Identify which cell holds the provided text, then report its [X, Y] central coordinate. 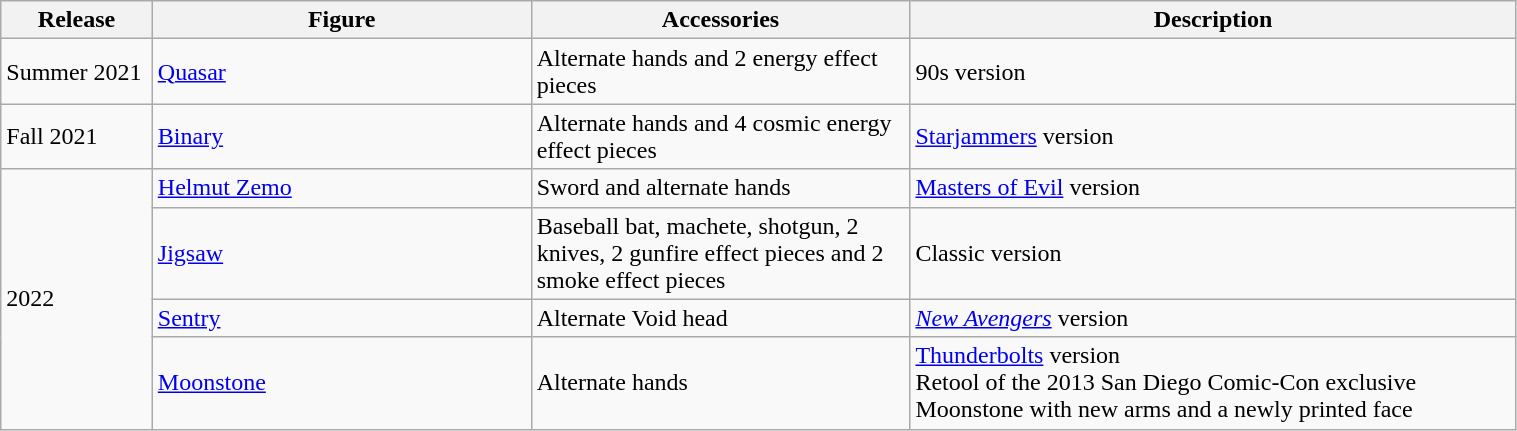
Release [77, 20]
Alternate hands and 2 energy effect pieces [720, 72]
Fall 2021 [77, 136]
90s version [1213, 72]
Alternate Void head [720, 318]
Accessories [720, 20]
Quasar [342, 72]
Starjammers version [1213, 136]
Alternate hands [720, 383]
Alternate hands and 4 cosmic energy effect pieces [720, 136]
Figure [342, 20]
Classic version [1213, 253]
Thunderbolts versionRetool of the 2013 San Diego Comic-Con exclusive Moonstone with new arms and a newly printed face [1213, 383]
Moonstone [342, 383]
Jigsaw [342, 253]
2022 [77, 299]
Masters of Evil version [1213, 188]
Binary [342, 136]
Baseball bat, machete, shotgun, 2 knives, 2 gunfire effect pieces and 2 smoke effect pieces [720, 253]
Sword and alternate hands [720, 188]
Helmut Zemo [342, 188]
Sentry [342, 318]
Description [1213, 20]
Summer 2021 [77, 72]
New Avengers version [1213, 318]
